Determine the (X, Y) coordinate at the center of the cell enclosing the given text.  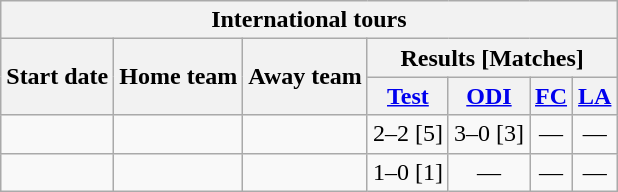
LA (595, 96)
FC (552, 96)
Away team (306, 77)
Home team (178, 77)
Test (408, 96)
International tours (309, 20)
ODI (488, 96)
3–0 [3] (488, 134)
2–2 [5] (408, 134)
Results [Matches] (492, 58)
Start date (58, 77)
1–0 [1] (408, 172)
